Provide the [x, y] coordinate of the cell's center where the given text is located.  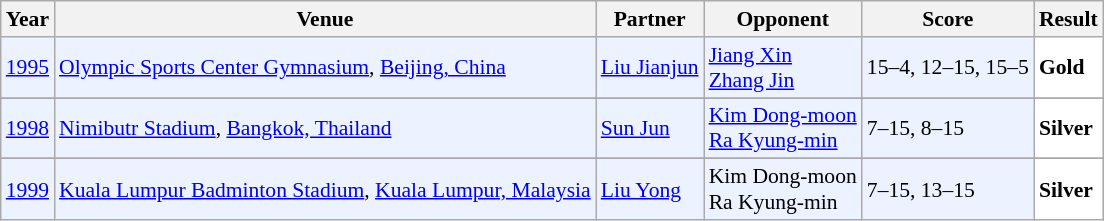
1998 [28, 128]
Gold [1068, 68]
Opponent [783, 19]
Sun Jun [650, 128]
Liu Jianjun [650, 68]
Venue [325, 19]
1995 [28, 68]
Year [28, 19]
Nimibutr Stadium, Bangkok, Thailand [325, 128]
Jiang Xin Zhang Jin [783, 68]
Olympic Sports Center Gymnasium, Beijing, China [325, 68]
Result [1068, 19]
1999 [28, 190]
Liu Yong [650, 190]
Partner [650, 19]
7–15, 8–15 [948, 128]
7–15, 13–15 [948, 190]
Score [948, 19]
Kuala Lumpur Badminton Stadium, Kuala Lumpur, Malaysia [325, 190]
15–4, 12–15, 15–5 [948, 68]
